Locate the cell with the specified text and output its [x, y] center coordinate. 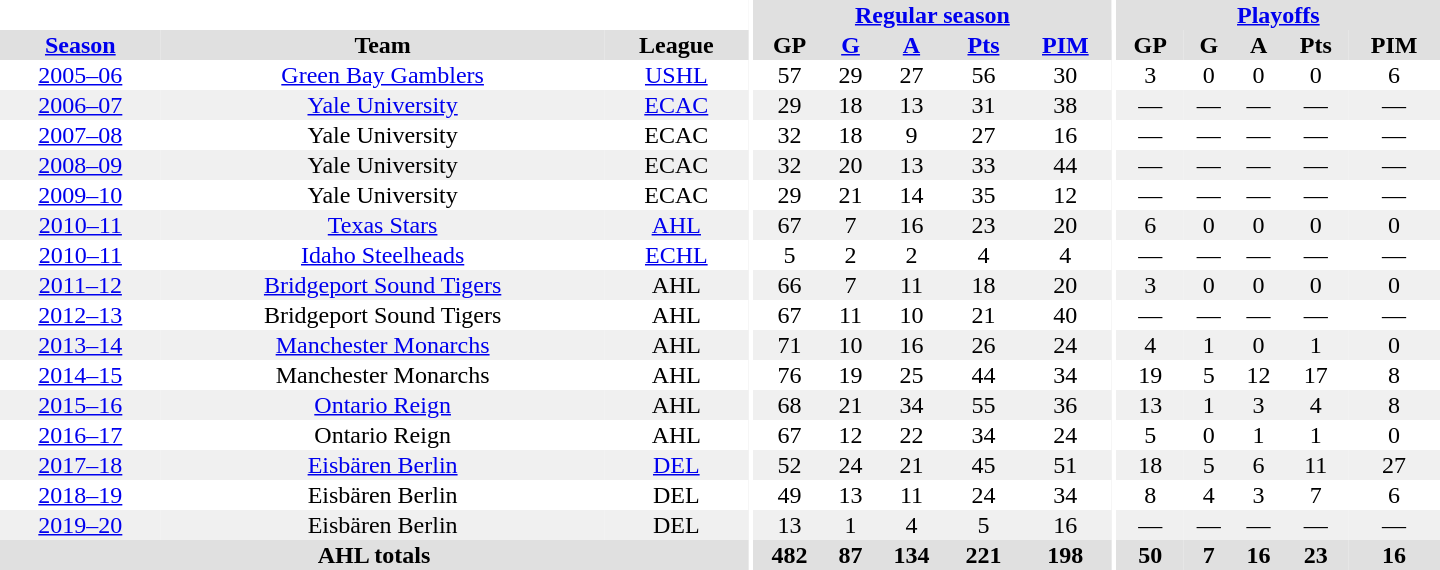
2006–07 [80, 105]
68 [790, 405]
52 [790, 465]
ECHL [676, 255]
134 [911, 555]
USHL [676, 75]
2013–14 [80, 345]
2016–17 [80, 435]
57 [790, 75]
198 [1065, 555]
482 [790, 555]
22 [911, 435]
2017–18 [80, 465]
221 [983, 555]
Season [80, 45]
87 [851, 555]
Playoffs [1278, 15]
71 [790, 345]
14 [911, 195]
35 [983, 195]
9 [911, 135]
17 [1316, 375]
50 [1150, 555]
45 [983, 465]
36 [1065, 405]
2019–20 [80, 525]
66 [790, 285]
Idaho Steelheads [383, 255]
26 [983, 345]
AHL totals [374, 555]
25 [911, 375]
2014–15 [80, 375]
2011–12 [80, 285]
51 [1065, 465]
40 [1065, 315]
League [676, 45]
33 [983, 165]
Regular season [933, 15]
76 [790, 375]
2018–19 [80, 495]
2009–10 [80, 195]
49 [790, 495]
2008–09 [80, 165]
2005–06 [80, 75]
Green Bay Gamblers [383, 75]
31 [983, 105]
2012–13 [80, 315]
2015–16 [80, 405]
Texas Stars [383, 225]
30 [1065, 75]
38 [1065, 105]
56 [983, 75]
55 [983, 405]
Team [383, 45]
2007–08 [80, 135]
